Find where the given text appears and provide that cell's center as [X, Y] coordinate. 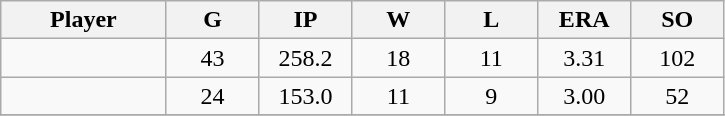
24 [212, 96]
43 [212, 58]
52 [678, 96]
Player [84, 20]
3.00 [584, 96]
153.0 [306, 96]
258.2 [306, 58]
18 [398, 58]
W [398, 20]
102 [678, 58]
IP [306, 20]
G [212, 20]
9 [492, 96]
SO [678, 20]
3.31 [584, 58]
L [492, 20]
ERA [584, 20]
